Provide the (X, Y) coordinate of the cell's center where the given text is located.  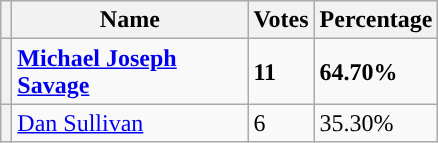
Dan Sullivan (130, 123)
Votes (281, 20)
11 (281, 72)
35.30% (376, 123)
Name (130, 20)
Percentage (376, 20)
Michael Joseph Savage (130, 72)
64.70% (376, 72)
6 (281, 123)
